Pinpoint the cell where the given text exists, returning its (X, Y) midpoint coordinate. 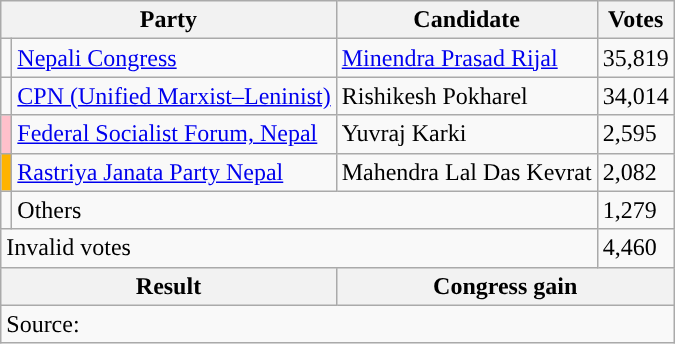
Federal Socialist Forum, Nepal (174, 134)
Source: (338, 324)
Rastriya Janata Party Nepal (174, 172)
34,014 (636, 96)
Congress gain (505, 286)
Yuvraj Karki (466, 134)
Mahendra Lal Das Kevrat (466, 172)
Party (168, 20)
35,819 (636, 58)
4,460 (636, 248)
Votes (636, 20)
Minendra Prasad Rijal (466, 58)
Nepali Congress (174, 58)
Result (168, 286)
Others (304, 210)
2,595 (636, 134)
Candidate (466, 20)
1,279 (636, 210)
Rishikesh Pokharel (466, 96)
2,082 (636, 172)
CPN (Unified Marxist–Leninist) (174, 96)
Invalid votes (299, 248)
